Determine the (x, y) coordinate at the center of the cell enclosing the given text.  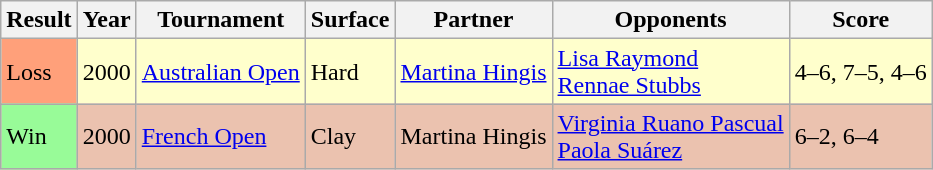
Tournament (220, 20)
Surface (350, 20)
Loss (39, 72)
Year (106, 20)
Australian Open (220, 72)
Lisa Raymond Rennae Stubbs (670, 72)
Result (39, 20)
Clay (350, 136)
Opponents (670, 20)
Score (860, 20)
Win (39, 136)
4–6, 7–5, 4–6 (860, 72)
Virginia Ruano Pascual Paola Suárez (670, 136)
Hard (350, 72)
6–2, 6–4 (860, 136)
Partner (474, 20)
French Open (220, 136)
